Locate the cell with the specified text and output its [X, Y] center coordinate. 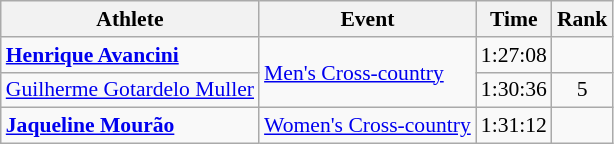
1:31:12 [514, 126]
Women's Cross-country [368, 126]
1:30:36 [514, 90]
Event [368, 19]
Rank [582, 19]
Jaqueline Mourão [130, 126]
Men's Cross-country [368, 72]
Time [514, 19]
Guilherme Gotardelo Muller [130, 90]
1:27:08 [514, 55]
Athlete [130, 19]
Henrique Avancini [130, 55]
5 [582, 90]
